Return the (X, Y) coordinate for the center point of the cell that contains the specified text.  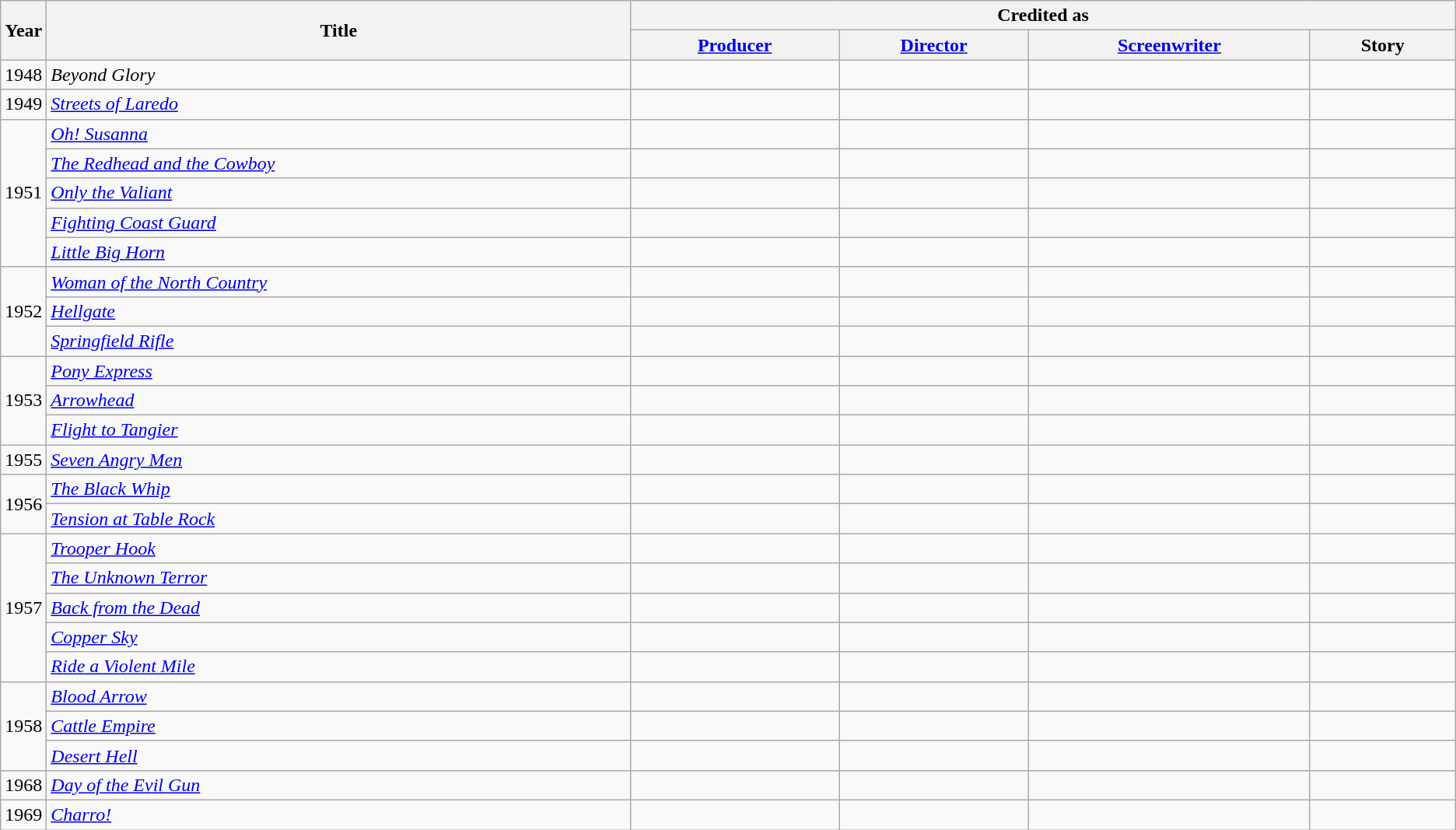
The Unknown Terror (339, 578)
Back from the Dead (339, 608)
Pony Express (339, 371)
Screenwriter (1170, 45)
1952 (23, 311)
Credited as (1043, 16)
1953 (23, 401)
1948 (23, 75)
Director (934, 45)
The Black Whip (339, 489)
Ride a Violent Mile (339, 667)
1968 (23, 785)
1958 (23, 726)
1956 (23, 504)
Producer (735, 45)
Day of the Evil Gun (339, 785)
Title (339, 30)
Desert Hell (339, 755)
Copper Sky (339, 637)
Woman of the North Country (339, 282)
1969 (23, 814)
Tension at Table Rock (339, 519)
The Redhead and the Cowboy (339, 163)
1957 (23, 608)
Oh! Susanna (339, 134)
Charro! (339, 814)
Cattle Empire (339, 726)
Hellgate (339, 311)
1951 (23, 193)
Seven Angry Men (339, 460)
Streets of Laredo (339, 104)
Year (23, 30)
Trooper Hook (339, 548)
Arrowhead (339, 401)
1955 (23, 460)
Story (1383, 45)
Flight to Tangier (339, 430)
Fighting Coast Guard (339, 222)
Springfield Rifle (339, 341)
1949 (23, 104)
Beyond Glory (339, 75)
Only the Valiant (339, 193)
Little Big Horn (339, 252)
Blood Arrow (339, 696)
